Find where the given text appears and provide that cell's center as (x, y) coordinate. 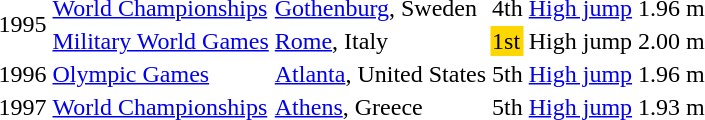
Olympic Games (160, 74)
Rome, Italy (380, 41)
Military World Games (160, 41)
Atlanta, United States (380, 74)
5th (508, 74)
1st (508, 41)
